Return the (X, Y) coordinate for the center point of the cell that contains the specified text.  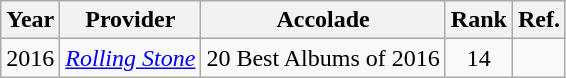
Rank (478, 20)
Ref. (538, 20)
Rolling Stone (130, 58)
Year (30, 20)
Accolade (323, 20)
2016 (30, 58)
Provider (130, 20)
20 Best Albums of 2016 (323, 58)
14 (478, 58)
